Search for the cell housing the specified text and yield its [X, Y] center coordinate. 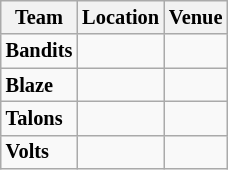
Bandits [40, 51]
Venue [196, 17]
Blaze [40, 85]
Location [120, 17]
Talons [40, 118]
Team [40, 17]
Volts [40, 152]
